Locate the cell with the specified text and output its (x, y) center coordinate. 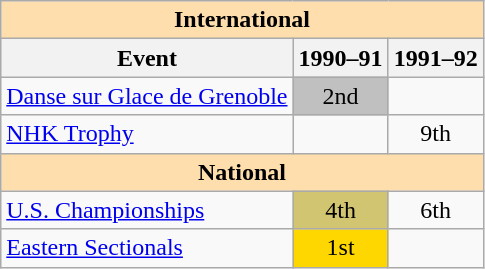
2nd (340, 96)
NHK Trophy (147, 134)
International (242, 20)
Eastern Sectionals (147, 248)
1st (340, 248)
6th (436, 210)
1990–91 (340, 58)
U.S. Championships (147, 210)
4th (340, 210)
National (242, 172)
9th (436, 134)
Event (147, 58)
Danse sur Glace de Grenoble (147, 96)
1991–92 (436, 58)
